Scan for the cell matching the given text and deliver its (X, Y) coordinate at center. 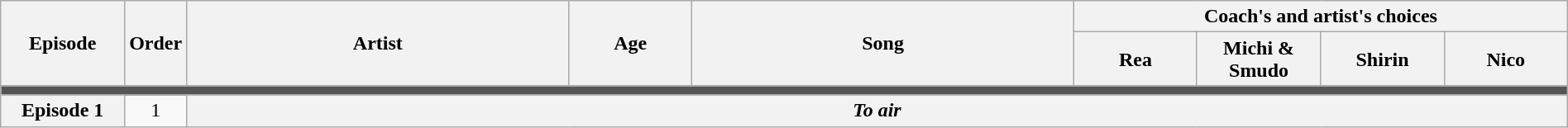
Episode 1 (63, 111)
Coach's and artist's choices (1322, 17)
1 (155, 111)
Order (155, 43)
Age (630, 43)
Song (883, 43)
Michi & Smudo (1259, 59)
Nico (1505, 59)
To air (877, 111)
Shirin (1383, 59)
Artist (378, 43)
Episode (63, 43)
Rea (1136, 59)
